From the cell containing the given text, extract its center point as [X, Y] coordinate. 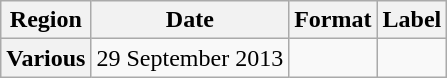
Label [412, 20]
29 September 2013 [190, 58]
Region [46, 20]
Various [46, 58]
Format [333, 20]
Date [190, 20]
